Detect which cell encompasses the target text, then output its [x, y] center coordinate. 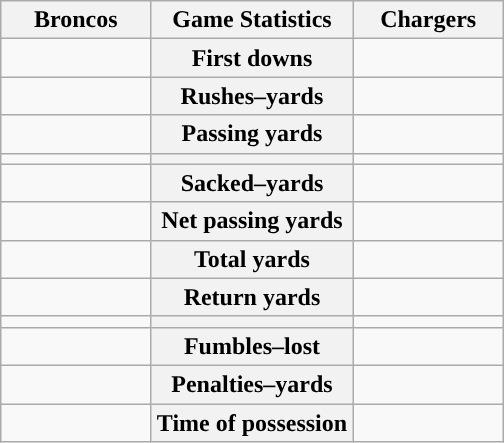
Fumbles–lost [252, 346]
Passing yards [252, 134]
Sacked–yards [252, 183]
Time of possession [252, 423]
Game Statistics [252, 20]
Chargers [428, 20]
Return yards [252, 297]
Penalties–yards [252, 384]
Rushes–yards [252, 96]
Net passing yards [252, 221]
Total yards [252, 259]
First downs [252, 58]
Broncos [76, 20]
